Capture the cell that displays the provided text and extract its [X, Y] central coordinate. 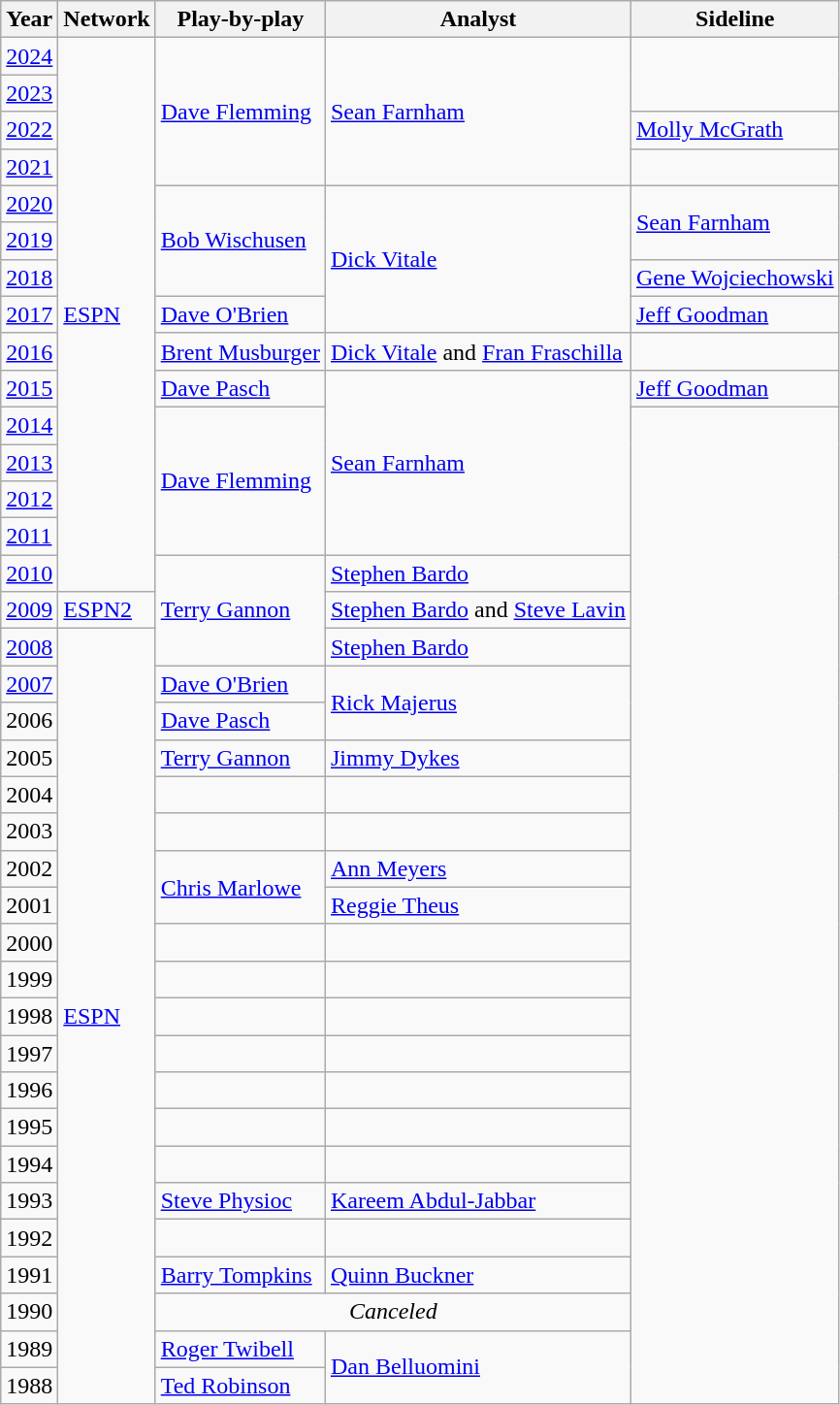
Jimmy Dykes [477, 758]
Play-by-play [241, 19]
1992 [29, 1238]
2001 [29, 905]
Brent Musburger [241, 351]
1996 [29, 1091]
1999 [29, 979]
2014 [29, 425]
1989 [29, 1349]
Dan Belluomini [477, 1367]
2006 [29, 721]
Network [107, 19]
Analyst [477, 19]
2017 [29, 314]
Bob Wischusen [241, 241]
2008 [29, 647]
Dick Vitale and Fran Fraschilla [477, 351]
Quinn Buckner [477, 1275]
Canceled [393, 1312]
2023 [29, 93]
Stephen Bardo and Steve Lavin [477, 610]
2019 [29, 241]
2004 [29, 795]
Ann Meyers [477, 868]
2018 [29, 278]
Barry Tompkins [241, 1275]
2005 [29, 758]
2011 [29, 537]
1998 [29, 1016]
Steve Physioc [241, 1201]
2022 [29, 130]
Roger Twibell [241, 1349]
2003 [29, 832]
1997 [29, 1053]
Chris Marlowe [241, 887]
Ted Robinson [241, 1386]
2021 [29, 167]
1991 [29, 1275]
1988 [29, 1386]
1994 [29, 1164]
Year [29, 19]
2015 [29, 388]
2012 [29, 500]
2013 [29, 463]
2002 [29, 868]
Gene Wojciechowski [735, 278]
2010 [29, 573]
Sideline [735, 19]
2020 [29, 204]
ESPN2 [107, 610]
Dick Vitale [477, 259]
2024 [29, 56]
2009 [29, 610]
1990 [29, 1312]
2016 [29, 351]
Rick Majerus [477, 702]
Molly McGrath [735, 130]
Reggie Theus [477, 905]
1993 [29, 1201]
Kareem Abdul-Jabbar [477, 1201]
2007 [29, 684]
1995 [29, 1127]
2000 [29, 942]
